Return (x, y) of the center of cell containing provided text 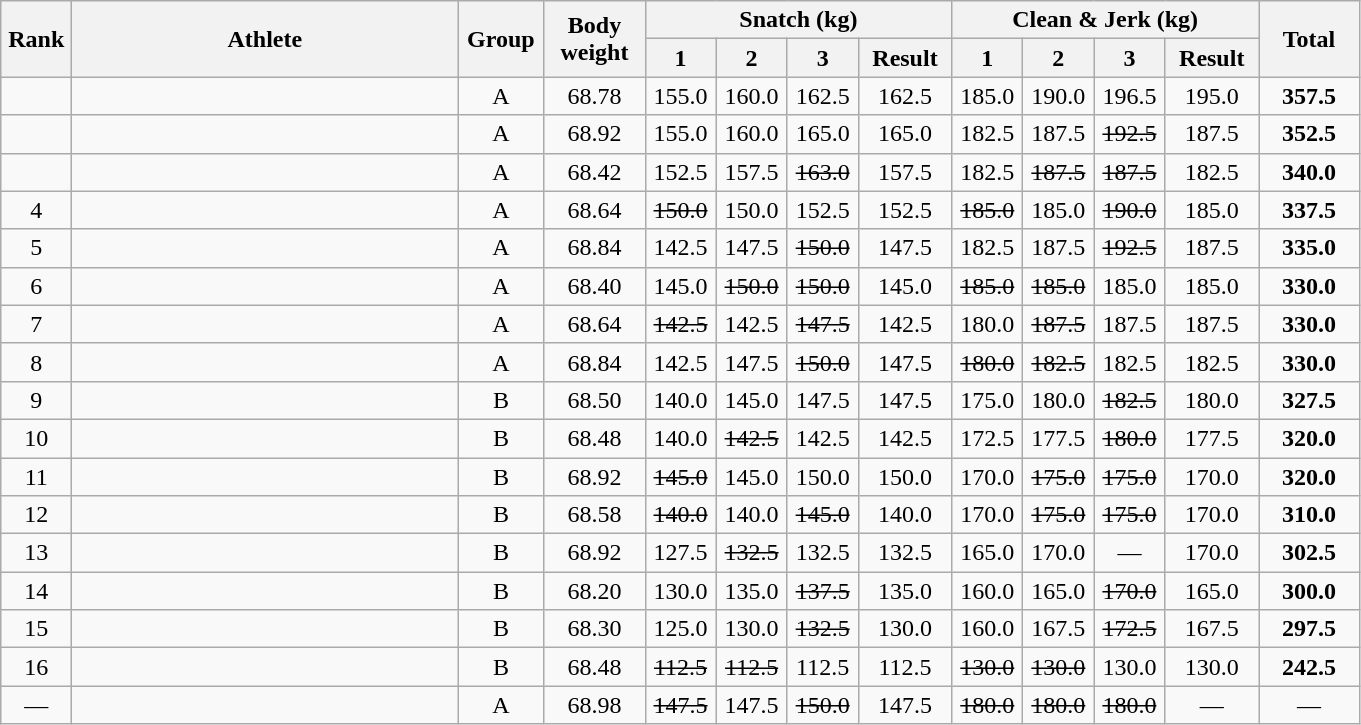
Group (501, 39)
Body weight (594, 39)
137.5 (822, 591)
8 (36, 362)
68.20 (594, 591)
6 (36, 286)
14 (36, 591)
297.5 (1308, 629)
5 (36, 248)
357.5 (1308, 96)
68.98 (594, 705)
4 (36, 210)
310.0 (1308, 515)
68.58 (594, 515)
352.5 (1308, 134)
16 (36, 667)
242.5 (1308, 667)
125.0 (680, 629)
9 (36, 400)
68.50 (594, 400)
Total (1308, 39)
13 (36, 553)
327.5 (1308, 400)
Clean & Jerk (kg) (1106, 20)
163.0 (822, 172)
68.30 (594, 629)
12 (36, 515)
302.5 (1308, 553)
68.78 (594, 96)
335.0 (1308, 248)
127.5 (680, 553)
195.0 (1212, 96)
15 (36, 629)
340.0 (1308, 172)
300.0 (1308, 591)
Rank (36, 39)
10 (36, 438)
11 (36, 477)
7 (36, 324)
337.5 (1308, 210)
Athlete (265, 39)
196.5 (1130, 96)
68.42 (594, 172)
68.40 (594, 286)
Snatch (kg) (798, 20)
